Output the (x, y) coordinate of the center of the cell containing the given text.  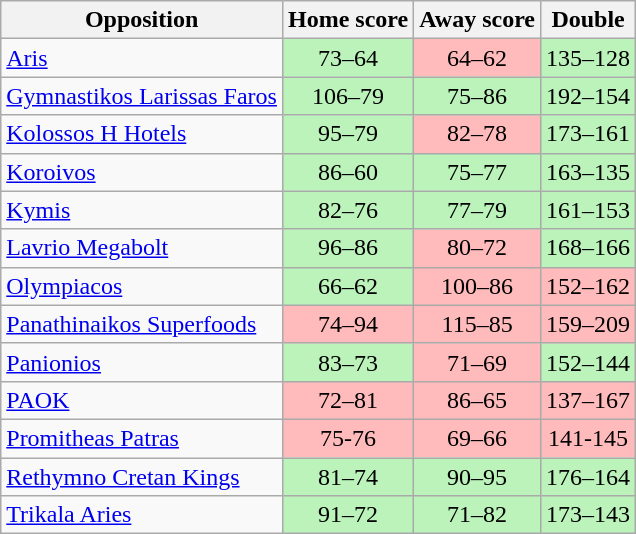
Trikala Aries (142, 515)
141-145 (588, 438)
86–60 (348, 172)
91–72 (348, 515)
192–154 (588, 96)
77–79 (478, 210)
159–209 (588, 324)
71–82 (478, 515)
82–76 (348, 210)
69–66 (478, 438)
135–128 (588, 58)
100–86 (478, 286)
96–86 (348, 248)
66–62 (348, 286)
Panathinaikos Superfoods (142, 324)
81–74 (348, 477)
168–166 (588, 248)
80–72 (478, 248)
152–144 (588, 362)
Gymnastikos Larissas Faros (142, 96)
Koroivos (142, 172)
90–95 (478, 477)
75–86 (478, 96)
75–77 (478, 172)
95–79 (348, 134)
Away score (478, 20)
72–81 (348, 400)
64–62 (478, 58)
Kolossos H Hotels (142, 134)
Aris (142, 58)
115–85 (478, 324)
83–73 (348, 362)
161–153 (588, 210)
Promitheas Patras (142, 438)
Rethymno Cretan Kings (142, 477)
Olympiacos (142, 286)
176–164 (588, 477)
86–65 (478, 400)
152–162 (588, 286)
Double (588, 20)
Kymis (142, 210)
73–64 (348, 58)
71–69 (478, 362)
Panionios (142, 362)
Opposition (142, 20)
173–161 (588, 134)
75-76 (348, 438)
74–94 (348, 324)
106–79 (348, 96)
137–167 (588, 400)
173–143 (588, 515)
82–78 (478, 134)
PAOK (142, 400)
Home score (348, 20)
Lavrio Megabolt (142, 248)
163–135 (588, 172)
